Output the (X, Y) coordinate of the center of the cell containing the given text.  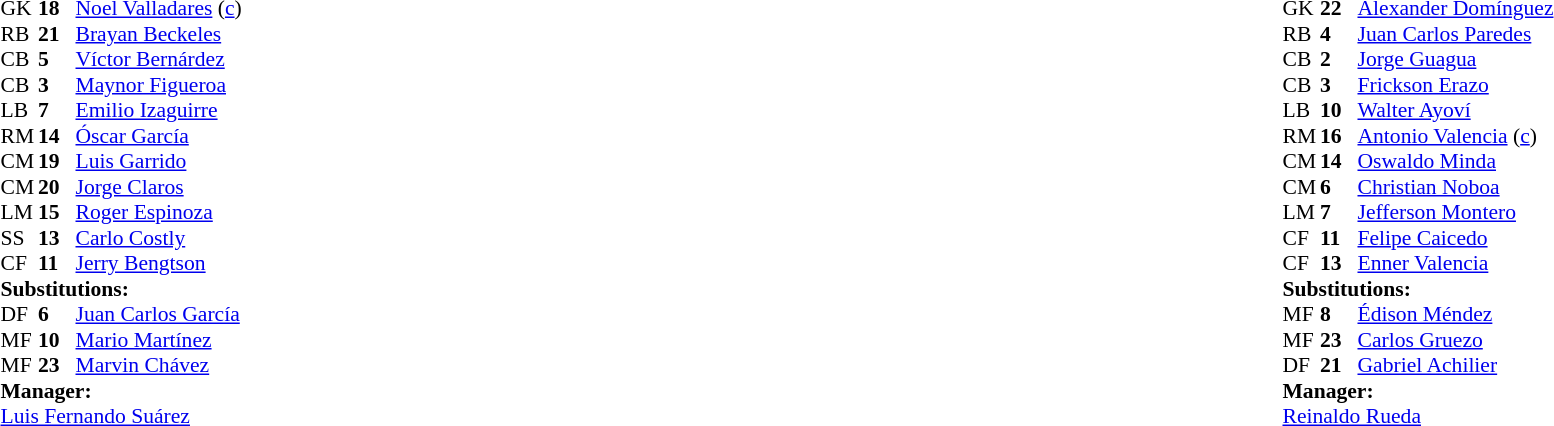
Frickson Erazo (1455, 85)
16 (1339, 136)
8 (1339, 315)
Luis Garrido (159, 161)
Jorge Guagua (1455, 59)
Édison Méndez (1455, 315)
Jerry Bengtson (159, 263)
Antonio Valencia (c) (1455, 136)
15 (57, 213)
Juan Carlos García (159, 315)
19 (57, 161)
Christian Noboa (1455, 187)
Roger Espinoza (159, 213)
Jorge Claros (159, 187)
Felipe Caicedo (1455, 238)
Walter Ayoví (1455, 111)
4 (1339, 34)
Jefferson Montero (1455, 213)
Juan Carlos Paredes (1455, 34)
Carlos Gruezo (1455, 340)
Brayan Beckeles (159, 34)
20 (57, 187)
Mario Martínez (159, 340)
Víctor Bernárdez (159, 59)
Carlo Costly (159, 238)
Marvin Chávez (159, 365)
Maynor Figueroa (159, 85)
Óscar García (159, 136)
Emilio Izaguirre (159, 111)
2 (1339, 59)
Enner Valencia (1455, 263)
Oswaldo Minda (1455, 161)
Gabriel Achilier (1455, 365)
5 (57, 59)
SS (19, 238)
